Find where the given text appears and provide that cell's center as (X, Y) coordinate. 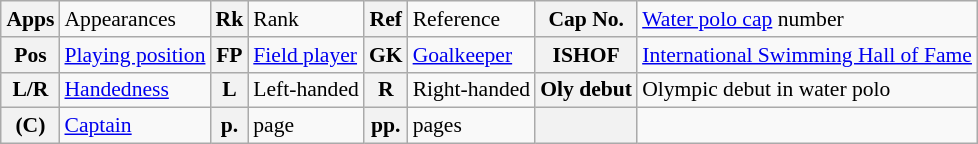
Appearances (134, 19)
Left-handed (306, 90)
page (306, 126)
(C) (30, 126)
Goalkeeper (472, 55)
Oly debut (586, 90)
L (230, 90)
p. (230, 126)
R (386, 90)
Captain (134, 126)
pp. (386, 126)
L/R (30, 90)
Reference (472, 19)
GK (386, 55)
Handedness (134, 90)
ISHOF (586, 55)
Apps (30, 19)
Rk (230, 19)
Cap No. (586, 19)
Right-handed (472, 90)
Water polo cap number (807, 19)
Rank (306, 19)
Pos (30, 55)
Field player (306, 55)
Ref (386, 19)
International Swimming Hall of Fame (807, 55)
Playing position (134, 55)
pages (472, 126)
FP (230, 55)
Olympic debut in water polo (807, 90)
